Identify which cell holds the provided text, then report its (X, Y) central coordinate. 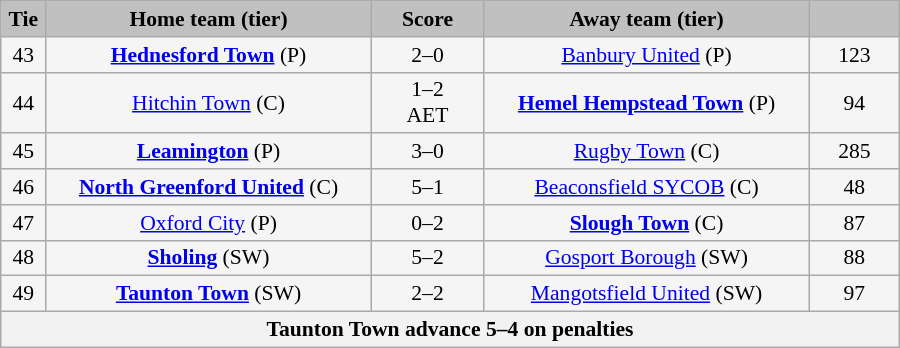
94 (854, 102)
Home team (tier) (209, 19)
Hednesford Town (P) (209, 55)
1–2AET (427, 102)
Slough Town (C) (647, 223)
5–1 (427, 187)
47 (24, 223)
Taunton Town advance 5–4 on penalties (450, 330)
97 (854, 294)
46 (24, 187)
88 (854, 258)
Leamington (P) (209, 152)
43 (24, 55)
45 (24, 152)
2–0 (427, 55)
123 (854, 55)
285 (854, 152)
Away team (tier) (647, 19)
49 (24, 294)
2–2 (427, 294)
87 (854, 223)
Hemel Hempstead Town (P) (647, 102)
Tie (24, 19)
Rugby Town (C) (647, 152)
North Greenford United (C) (209, 187)
Banbury United (P) (647, 55)
Oxford City (P) (209, 223)
0–2 (427, 223)
5–2 (427, 258)
Sholing (SW) (209, 258)
Hitchin Town (C) (209, 102)
Gosport Borough (SW) (647, 258)
Beaconsfield SYCOB (C) (647, 187)
3–0 (427, 152)
Taunton Town (SW) (209, 294)
Score (427, 19)
44 (24, 102)
Mangotsfield United (SW) (647, 294)
